Output the (X, Y) coordinate of the center of the cell containing the given text.  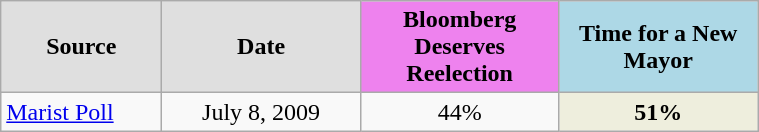
Marist Poll (82, 112)
51% (658, 112)
Source (82, 47)
Time for a New Mayor (658, 47)
44% (460, 112)
Date (262, 47)
July 8, 2009 (262, 112)
Bloomberg Deserves Reelection (460, 47)
